Find where the given text appears and provide that cell's center as (x, y) coordinate. 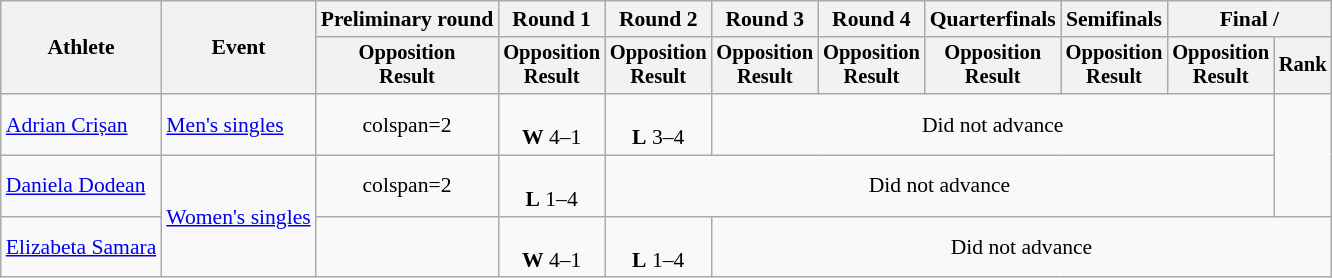
Round 1 (552, 19)
Semifinals (1114, 19)
Athlete (82, 48)
Rank (1303, 66)
Quarterfinals (993, 19)
Elizabeta Samara (82, 248)
Preliminary round (408, 19)
Round 4 (872, 19)
Final / (1249, 19)
Event (238, 48)
Men's singles (238, 124)
Daniela Dodean (82, 186)
Round 3 (764, 19)
Round 2 (658, 19)
Women's singles (238, 217)
L 3–4 (658, 124)
Adrian Crișan (82, 124)
